Locate the cell with the specified text and output its (X, Y) center coordinate. 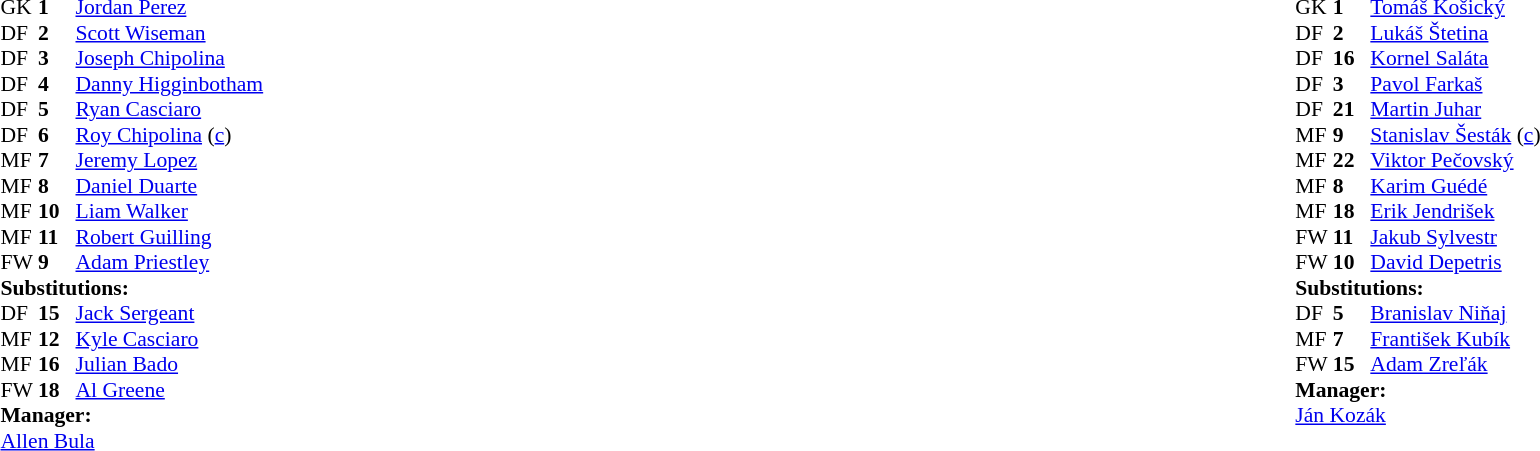
Jack Sergeant (170, 313)
Liam Walker (170, 211)
Roy Chipolina (c) (170, 135)
Pavol Farkaš (1455, 84)
Branislav Niňaj (1455, 313)
Kyle Casciaro (170, 339)
Adam Zreľák (1455, 365)
6 (57, 135)
Jeremy Lopez (170, 161)
Julian Bado (170, 365)
Kornel Saláta (1455, 59)
21 (1352, 109)
Joseph Chipolina (170, 59)
Adam Priestley (170, 263)
Ryan Casciaro (170, 109)
František Kubík (1455, 339)
Ján Kozák (1418, 415)
12 (57, 339)
David Depetris (1455, 263)
Stanislav Šesták (c) (1455, 135)
Robert Guilling (170, 237)
Lukáš Štetina (1455, 33)
22 (1352, 161)
Viktor Pečovský (1455, 161)
Jakub Sylvestr (1455, 237)
Martin Juhar (1455, 109)
Danny Higginbotham (170, 84)
Daniel Duarte (170, 186)
Scott Wiseman (170, 33)
Erik Jendrišek (1455, 211)
Al Greene (170, 390)
4 (57, 84)
Karim Guédé (1455, 186)
